Capture the cell that displays the provided text and extract its (X, Y) central coordinate. 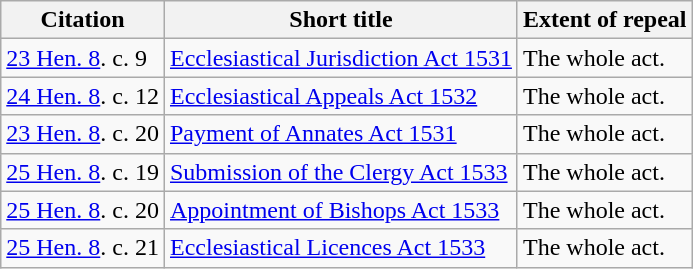
25 Hen. 8. c. 19 (83, 172)
Submission of the Clergy Act 1533 (340, 172)
Payment of Annates Act 1531 (340, 134)
Extent of repeal (604, 20)
Citation (83, 20)
Short title (340, 20)
25 Hen. 8. c. 20 (83, 210)
Ecclesiastical Appeals Act 1532 (340, 96)
Ecclesiastical Jurisdiction Act 1531 (340, 58)
23 Hen. 8. c. 20 (83, 134)
Ecclesiastical Licences Act 1533 (340, 248)
25 Hen. 8. c. 21 (83, 248)
Appointment of Bishops Act 1533 (340, 210)
24 Hen. 8. c. 12 (83, 96)
23 Hen. 8. c. 9 (83, 58)
